Find where the given text appears and provide that cell's center as (X, Y) coordinate. 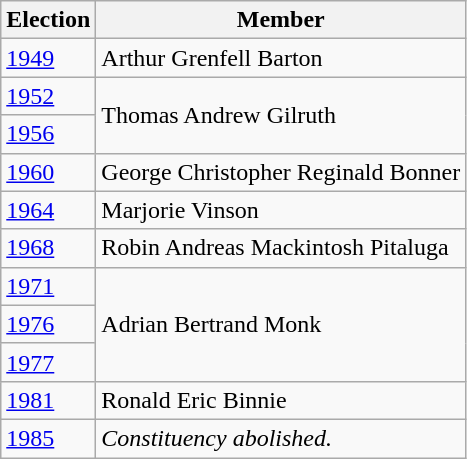
Arthur Grenfell Barton (281, 58)
1976 (48, 324)
1977 (48, 362)
Thomas Andrew Gilruth (281, 115)
1949 (48, 58)
Robin Andreas Mackintosh Pitaluga (281, 248)
George Christopher Reginald Bonner (281, 172)
1981 (48, 400)
1960 (48, 172)
Member (281, 20)
Ronald Eric Binnie (281, 400)
Election (48, 20)
1956 (48, 134)
1971 (48, 286)
Constituency abolished. (281, 438)
1985 (48, 438)
Marjorie Vinson (281, 210)
Adrian Bertrand Monk (281, 324)
1964 (48, 210)
1952 (48, 96)
1968 (48, 248)
